Output the [X, Y] coordinate of the center of the cell containing the given text.  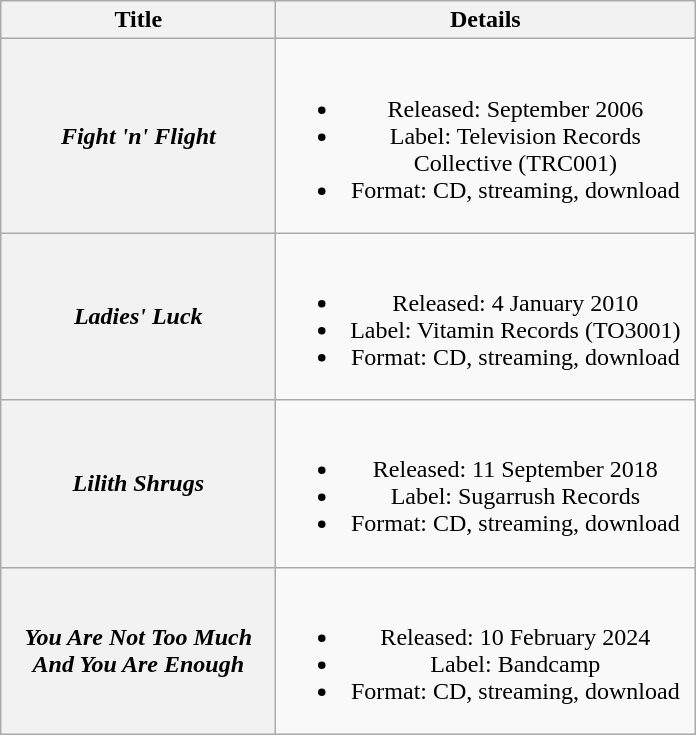
Fight 'n' Flight [138, 136]
Ladies' Luck [138, 316]
You Are Not Too Much And You Are Enough [138, 650]
Released: 4 January 2010Label: Vitamin Records (TO3001)Format: CD, streaming, download [486, 316]
Released: 11 September 2018Label: Sugarrush RecordsFormat: CD, streaming, download [486, 484]
Details [486, 20]
Released: September 2006Label: Television Records Collective (TRC001)Format: CD, streaming, download [486, 136]
Lilith Shrugs [138, 484]
Released: 10 February 2024Label: BandcampFormat: CD, streaming, download [486, 650]
Title [138, 20]
